Determine the (X, Y) coordinate at the center of the cell enclosing the given text.  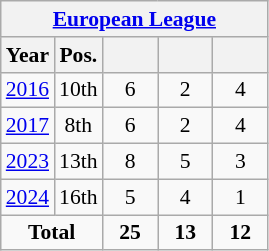
25 (130, 233)
Total (52, 233)
Year (28, 55)
8th (78, 126)
2016 (28, 90)
Pos. (78, 55)
13 (186, 233)
2023 (28, 162)
8 (130, 162)
10th (78, 90)
13th (78, 162)
16th (78, 197)
1 (240, 197)
European League (134, 19)
2017 (28, 126)
12 (240, 233)
2024 (28, 197)
3 (240, 162)
